Provide the (x, y) coordinate of the cell's center where the given text is located.  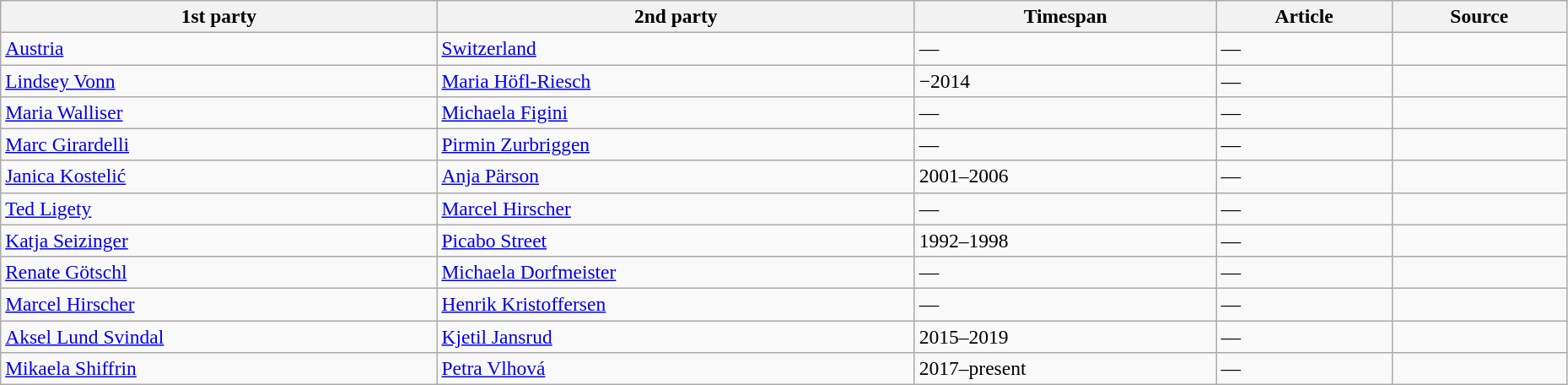
Lindsey Vonn (219, 80)
Anja Pärson (676, 176)
Pirmin Zurbriggen (676, 144)
Renate Götschl (219, 272)
Maria Höfl-Riesch (676, 80)
Mikaela Shiffrin (219, 368)
Austria (219, 48)
Marc Girardelli (219, 144)
Henrik Kristoffersen (676, 304)
−2014 (1065, 80)
Picabo Street (676, 241)
1st party (219, 16)
Ted Ligety (219, 209)
Kjetil Jansrud (676, 336)
Katja Seizinger (219, 241)
1992–1998 (1065, 241)
Michaela Figini (676, 112)
Source (1479, 16)
Aksel Lund Svindal (219, 336)
2017–present (1065, 368)
2015–2019 (1065, 336)
Petra Vlhová (676, 368)
Maria Walliser (219, 112)
Timespan (1065, 16)
2001–2006 (1065, 176)
Janica Kostelić (219, 176)
Article (1304, 16)
Switzerland (676, 48)
Michaela Dorfmeister (676, 272)
2nd party (676, 16)
